For the text-containing cell, return its midpoint in [x, y] coordinate format. 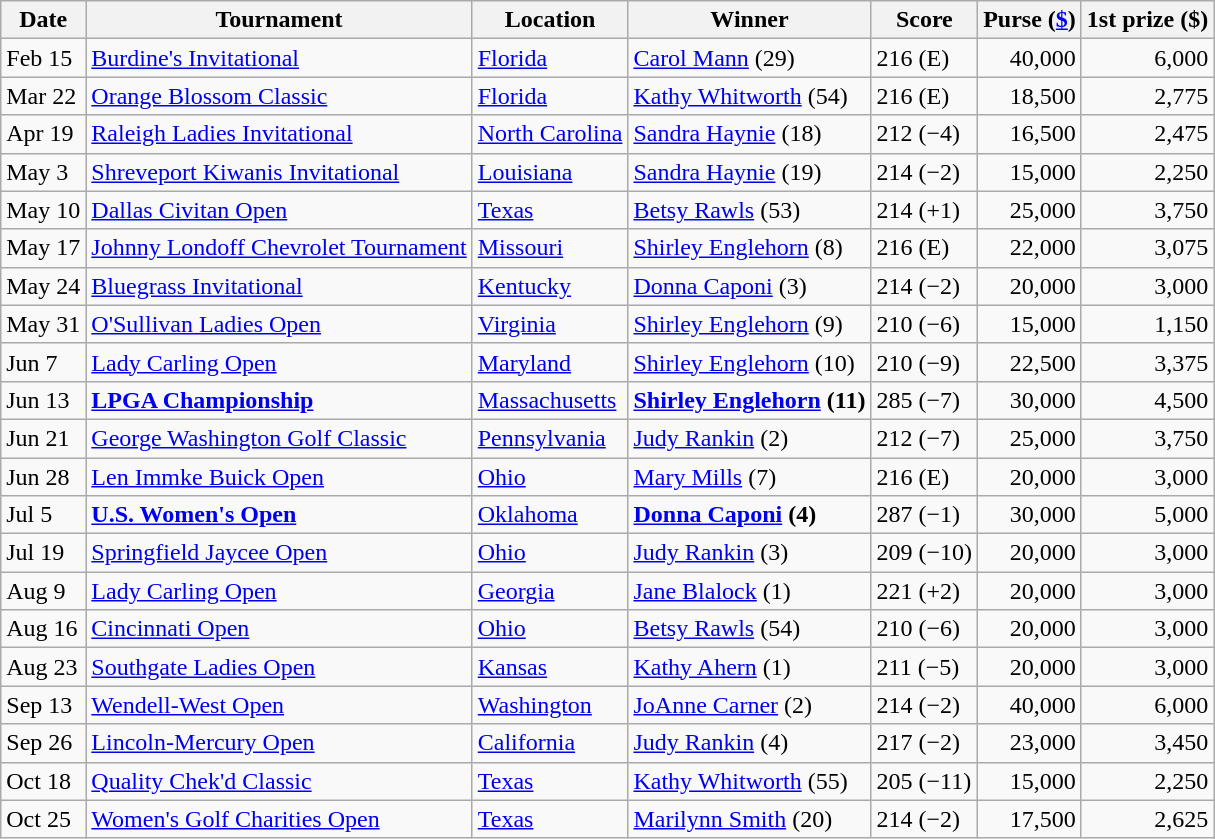
1,150 [1147, 324]
California [550, 743]
5,000 [1147, 515]
O'Sullivan Ladies Open [279, 324]
Sep 26 [44, 743]
Kansas [550, 667]
17,500 [1030, 819]
Aug 16 [44, 629]
Virginia [550, 324]
Louisiana [550, 172]
Shirley Englehorn (9) [750, 324]
Purse ($) [1030, 20]
Feb 15 [44, 58]
2,625 [1147, 819]
22,500 [1030, 362]
Jun 13 [44, 400]
North Carolina [550, 134]
Date [44, 20]
Maryland [550, 362]
Women's Golf Charities Open [279, 819]
Aug 9 [44, 591]
209 (−10) [924, 553]
George Washington Golf Classic [279, 438]
Pennsylvania [550, 438]
LPGA Championship [279, 400]
Kathy Ahern (1) [750, 667]
Aug 23 [44, 667]
Shirley Englehorn (10) [750, 362]
Cincinnati Open [279, 629]
287 (−1) [924, 515]
Johnny Londoff Chevrolet Tournament [279, 248]
Winner [750, 20]
Oct 18 [44, 781]
Dallas Civitan Open [279, 210]
214 (+1) [924, 210]
211 (−5) [924, 667]
May 24 [44, 286]
Southgate Ladies Open [279, 667]
Donna Caponi (4) [750, 515]
Quality Chek'd Classic [279, 781]
217 (−2) [924, 743]
Len Immke Buick Open [279, 477]
Massachusetts [550, 400]
3,450 [1147, 743]
Jul 19 [44, 553]
Sep 13 [44, 705]
Judy Rankin (3) [750, 553]
Location [550, 20]
2,475 [1147, 134]
2,775 [1147, 96]
Bluegrass Invitational [279, 286]
3,075 [1147, 248]
Oct 25 [44, 819]
Wendell-West Open [279, 705]
22,000 [1030, 248]
Betsy Rawls (54) [750, 629]
Carol Mann (29) [750, 58]
212 (−7) [924, 438]
Sandra Haynie (19) [750, 172]
U.S. Women's Open [279, 515]
May 31 [44, 324]
221 (+2) [924, 591]
Judy Rankin (4) [750, 743]
Donna Caponi (3) [750, 286]
Kathy Whitworth (54) [750, 96]
May 17 [44, 248]
Jun 21 [44, 438]
1st prize ($) [1147, 20]
285 (−7) [924, 400]
Shirley Englehorn (11) [750, 400]
Raleigh Ladies Invitational [279, 134]
Lincoln-Mercury Open [279, 743]
205 (−11) [924, 781]
210 (−9) [924, 362]
JoAnne Carner (2) [750, 705]
May 10 [44, 210]
Jul 5 [44, 515]
Mary Mills (7) [750, 477]
16,500 [1030, 134]
Oklahoma [550, 515]
Jane Blalock (1) [750, 591]
Tournament [279, 20]
Jun 28 [44, 477]
Marilynn Smith (20) [750, 819]
Missouri [550, 248]
Mar 22 [44, 96]
Springfield Jaycee Open [279, 553]
Kentucky [550, 286]
Georgia [550, 591]
Burdine's Invitational [279, 58]
Orange Blossom Classic [279, 96]
Jun 7 [44, 362]
23,000 [1030, 743]
4,500 [1147, 400]
3,375 [1147, 362]
Judy Rankin (2) [750, 438]
Kathy Whitworth (55) [750, 781]
Shirley Englehorn (8) [750, 248]
212 (−4) [924, 134]
Shreveport Kiwanis Invitational [279, 172]
Sandra Haynie (18) [750, 134]
Apr 19 [44, 134]
Betsy Rawls (53) [750, 210]
May 3 [44, 172]
Washington [550, 705]
Score [924, 20]
18,500 [1030, 96]
